Provide the (X, Y) coordinate of the cell's center where the given text is located.  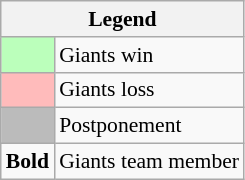
Legend (122, 19)
Bold (28, 162)
Postponement (149, 126)
Giants loss (149, 90)
Giants win (149, 55)
Giants team member (149, 162)
